Search for the cell housing the specified text and yield its (X, Y) center coordinate. 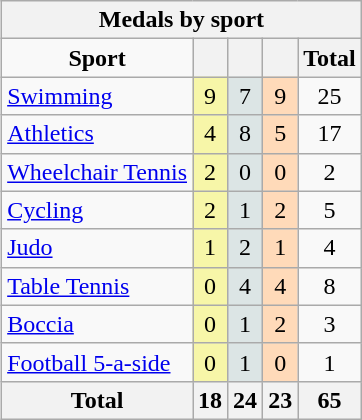
Sport (98, 58)
65 (330, 400)
17 (330, 134)
Swimming (98, 96)
Medals by sport (182, 20)
18 (210, 400)
24 (246, 400)
Judo (98, 248)
7 (246, 96)
Boccia (98, 324)
25 (330, 96)
Cycling (98, 210)
23 (280, 400)
Wheelchair Tennis (98, 172)
Table Tennis (98, 286)
3 (330, 324)
Athletics (98, 134)
Football 5-a-side (98, 362)
